Output the (X, Y) coordinate of the center of the cell containing the given text.  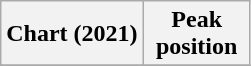
Peak position (196, 34)
Chart (2021) (72, 34)
